Extract the (x, y) coordinate from the center of the cell holding the provided text.  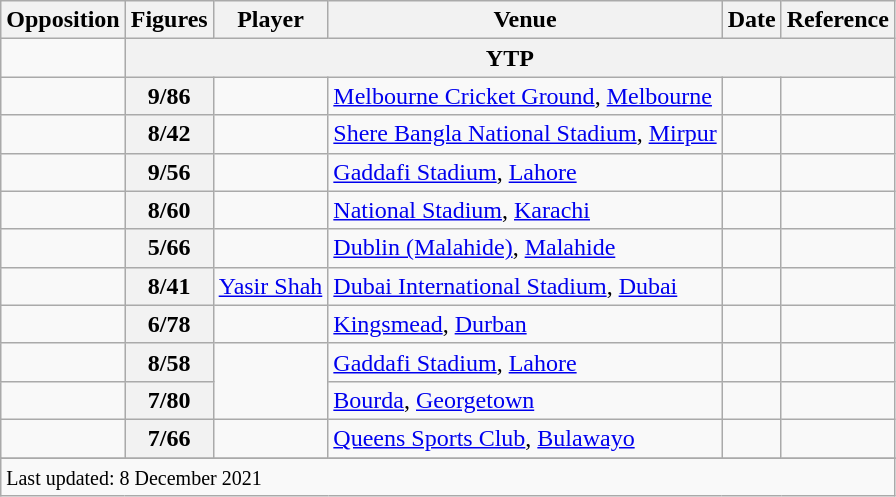
8/42 (169, 134)
Kingsmead, Durban (525, 324)
9/86 (169, 96)
Bourda, Georgetown (525, 400)
8/41 (169, 286)
Reference (838, 20)
Date (752, 20)
5/66 (169, 248)
Queens Sports Club, Bulawayo (525, 438)
8/58 (169, 362)
YTP (510, 58)
Player (270, 20)
Last updated: 8 December 2021 (448, 477)
6/78 (169, 324)
National Stadium, Karachi (525, 210)
Dubai International Stadium, Dubai (525, 286)
Venue (525, 20)
Shere Bangla National Stadium, Mirpur (525, 134)
Melbourne Cricket Ground, Melbourne (525, 96)
7/66 (169, 438)
Dublin (Malahide), Malahide (525, 248)
Yasir Shah (270, 286)
Figures (169, 20)
9/56 (169, 172)
7/80 (169, 400)
Opposition (63, 20)
8/60 (169, 210)
